From the cell containing the given text, extract its center point as (x, y) coordinate. 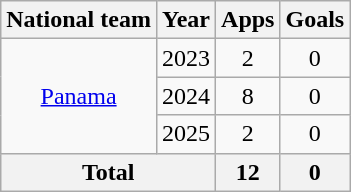
2023 (186, 58)
Total (108, 172)
8 (248, 96)
Year (186, 20)
2025 (186, 134)
National team (79, 20)
Panama (79, 96)
12 (248, 172)
2024 (186, 96)
Apps (248, 20)
Goals (315, 20)
